Return the (x, y) coordinate for the center point of the cell that contains the specified text.  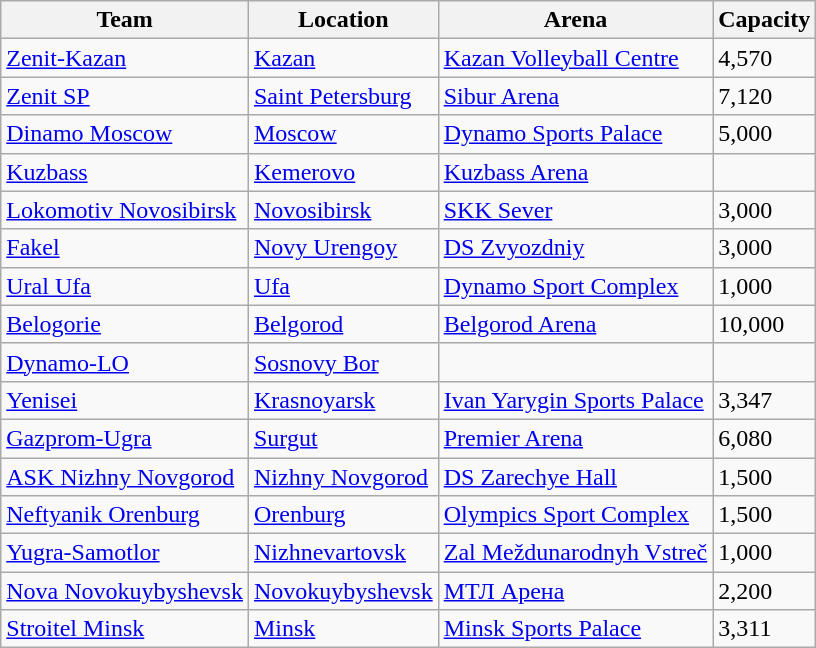
Belgorod Arena (576, 324)
Kuzbass (125, 172)
7,120 (764, 96)
Dynamo Sports Palace (576, 134)
Moscow (343, 134)
4,570 (764, 58)
Sibur Arena (576, 96)
Krasnoyarsk (343, 400)
Capacity (764, 20)
ASK Nizhny Novgorod (125, 477)
МТЛ Арена (576, 591)
Kazan (343, 58)
3,347 (764, 400)
Zenit SP (125, 96)
Zal Meždunarodnyh Vstreč (576, 553)
Kazan Volleyball Centre (576, 58)
Dynamo-LO (125, 362)
Lokomotiv Novosibirsk (125, 210)
Nizhnevartovsk (343, 553)
Ufa (343, 286)
Belgorod (343, 324)
Orenburg (343, 515)
Nizhny Novgorod (343, 477)
Neftyanik Orenburg (125, 515)
Saint Petersburg (343, 96)
Novosibirsk (343, 210)
Team (125, 20)
Yugra-Samotlor (125, 553)
3,311 (764, 629)
DS Zarechye Hall (576, 477)
Kemerovo (343, 172)
Dynamo Sport Complex (576, 286)
Minsk Sports Palace (576, 629)
Minsk (343, 629)
Location (343, 20)
Kuzbass Arena (576, 172)
Sosnovy Bor (343, 362)
SKK Sever (576, 210)
Ivan Yarygin Sports Palace (576, 400)
Arena (576, 20)
2,200 (764, 591)
Gazprom-Ugra (125, 438)
6,080 (764, 438)
10,000 (764, 324)
Nova Novokuybyshevsk (125, 591)
Novy Urengoy (343, 248)
Novokuybyshevsk (343, 591)
Olympics Sport Complex (576, 515)
Premier Arena (576, 438)
DS Zvyozdniy (576, 248)
Yenisei (125, 400)
Surgut (343, 438)
Ural Ufa (125, 286)
Fakel (125, 248)
Dinamo Moscow (125, 134)
Zenit-Kazan (125, 58)
Stroitel Minsk (125, 629)
Belogorie (125, 324)
5,000 (764, 134)
